From the cell containing the given text, extract its center point as [X, Y] coordinate. 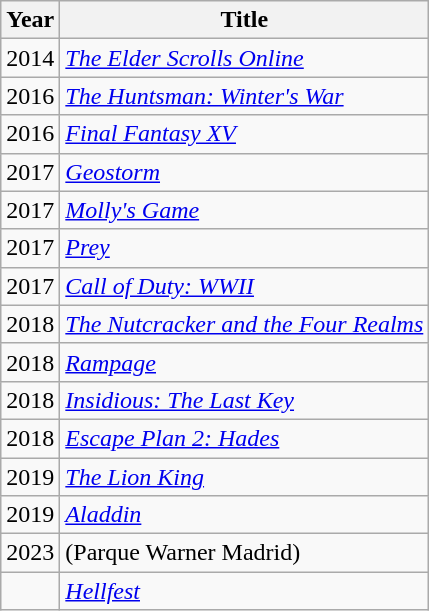
(Parque Warner Madrid) [244, 553]
Molly's Game [244, 210]
Call of Duty: WWII [244, 286]
Title [244, 20]
The Nutcracker and the Four Realms [244, 324]
The Lion King [244, 477]
2014 [30, 58]
The Huntsman: Winter's War [244, 96]
Aladdin [244, 515]
Rampage [244, 362]
Prey [244, 248]
Escape Plan 2: Hades [244, 438]
Geostorm [244, 172]
2023 [30, 553]
Hellfest [244, 591]
The Elder Scrolls Online [244, 58]
Final Fantasy XV [244, 134]
Insidious: The Last Key [244, 400]
Year [30, 20]
